Provide the [X, Y] coordinate of the cell's center where the given text is located.  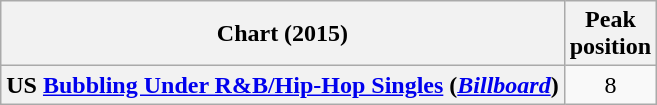
Peakposition [610, 34]
US Bubbling Under R&B/Hip-Hop Singles (Billboard) [282, 85]
Chart (2015) [282, 34]
8 [610, 85]
